Search for the cell housing the specified text and yield its (X, Y) center coordinate. 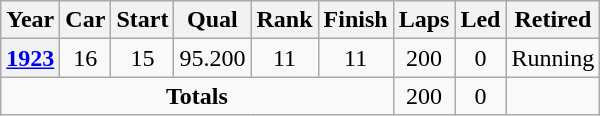
95.200 (212, 58)
15 (142, 58)
Totals (197, 96)
Rank (284, 20)
Car (86, 20)
Finish (356, 20)
Qual (212, 20)
Led (480, 20)
Laps (424, 20)
16 (86, 58)
Start (142, 20)
Year (30, 20)
1923 (30, 58)
Retired (553, 20)
Running (553, 58)
